Capture the cell that displays the provided text and extract its (X, Y) central coordinate. 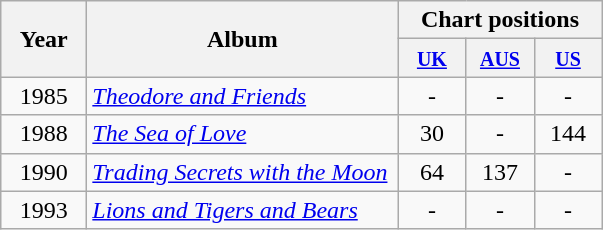
Year (44, 39)
137 (500, 172)
UK (432, 58)
1993 (44, 210)
144 (568, 134)
Album (242, 39)
Chart positions (500, 20)
The Sea of Love (242, 134)
1990 (44, 172)
US (568, 58)
Theodore and Friends (242, 96)
AUS (500, 58)
1988 (44, 134)
Trading Secrets with the Moon (242, 172)
1985 (44, 96)
30 (432, 134)
Lions and Tigers and Bears (242, 210)
64 (432, 172)
